Output the (X, Y) coordinate of the center of the cell containing the given text.  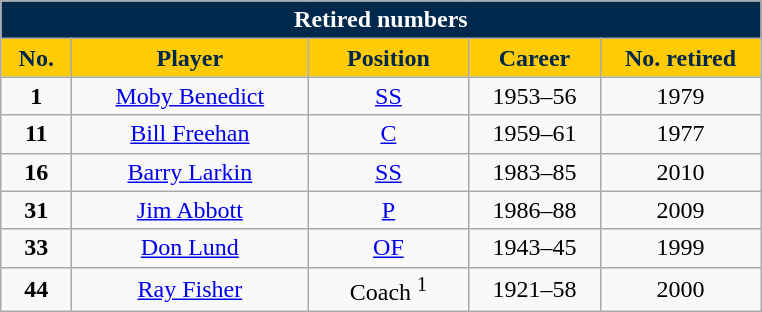
P (388, 210)
1979 (680, 96)
1953–56 (534, 96)
Moby Benedict (190, 96)
11 (36, 134)
1999 (680, 248)
C (388, 134)
Ray Fisher (190, 290)
33 (36, 248)
1977 (680, 134)
Position (388, 58)
1 (36, 96)
1921–58 (534, 290)
Coach 1 (388, 290)
1959–61 (534, 134)
44 (36, 290)
1943–45 (534, 248)
No. retired (680, 58)
Jim Abbott (190, 210)
31 (36, 210)
OF (388, 248)
Don Lund (190, 248)
2000 (680, 290)
1986–88 (534, 210)
Retired numbers (381, 20)
Career (534, 58)
1983–85 (534, 172)
2010 (680, 172)
16 (36, 172)
Bill Freehan (190, 134)
Barry Larkin (190, 172)
No. (36, 58)
Player (190, 58)
2009 (680, 210)
